Return the [x, y] coordinate for the center point of the cell that contains the specified text.  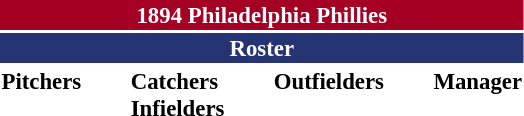
1894 Philadelphia Phillies [262, 15]
Roster [262, 48]
